Return the (X, Y) coordinate for the center point of the cell that contains the specified text.  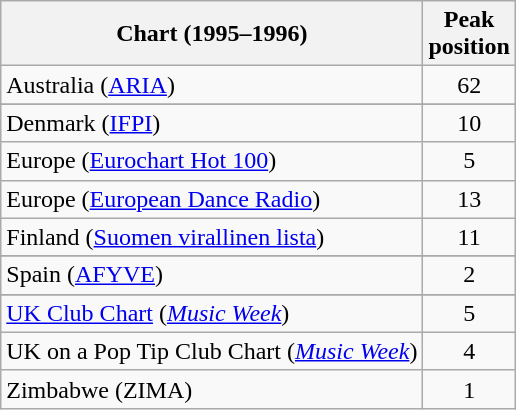
Chart (1995–1996) (212, 34)
4 (469, 351)
Spain (AFYVE) (212, 275)
13 (469, 199)
10 (469, 123)
Europe (Eurochart Hot 100) (212, 161)
UK on a Pop Tip Club Chart (Music Week) (212, 351)
2 (469, 275)
Peakposition (469, 34)
Denmark (IFPI) (212, 123)
UK Club Chart (Music Week) (212, 313)
Europe (European Dance Radio) (212, 199)
1 (469, 389)
Zimbabwe (ZIMA) (212, 389)
11 (469, 237)
Australia (ARIA) (212, 85)
Finland (Suomen virallinen lista) (212, 237)
62 (469, 85)
